Search for the cell housing the specified text and yield its (X, Y) center coordinate. 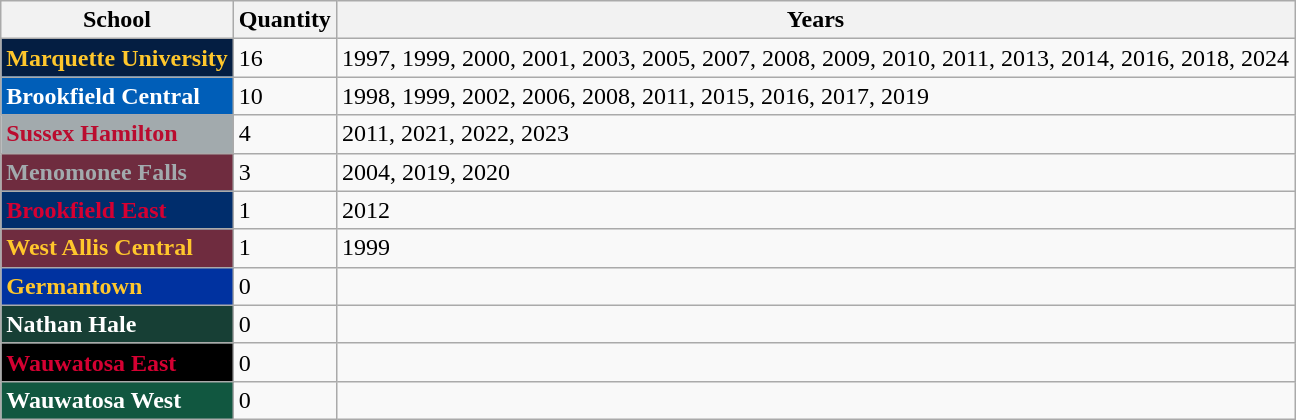
1998, 1999, 2002, 2006, 2008, 2011, 2015, 2016, 2017, 2019 (815, 96)
School (118, 20)
2011, 2021, 2022, 2023 (815, 134)
West Allis Central (118, 248)
Quantity (284, 20)
Sussex Hamilton (118, 134)
Wauwatosa West (118, 400)
Menomonee Falls (118, 172)
Brookfield East (118, 210)
16 (284, 58)
Brookfield Central (118, 96)
Years (815, 20)
2004, 2019, 2020 (815, 172)
Nathan Hale (118, 324)
Wauwatosa East (118, 362)
Germantown (118, 286)
3 (284, 172)
10 (284, 96)
1997, 1999, 2000, 2001, 2003, 2005, 2007, 2008, 2009, 2010, 2011, 2013, 2014, 2016, 2018, 2024 (815, 58)
1999 (815, 248)
Marquette University (118, 58)
4 (284, 134)
2012 (815, 210)
